Determine the (X, Y) coordinate at the center of the cell enclosing the given text.  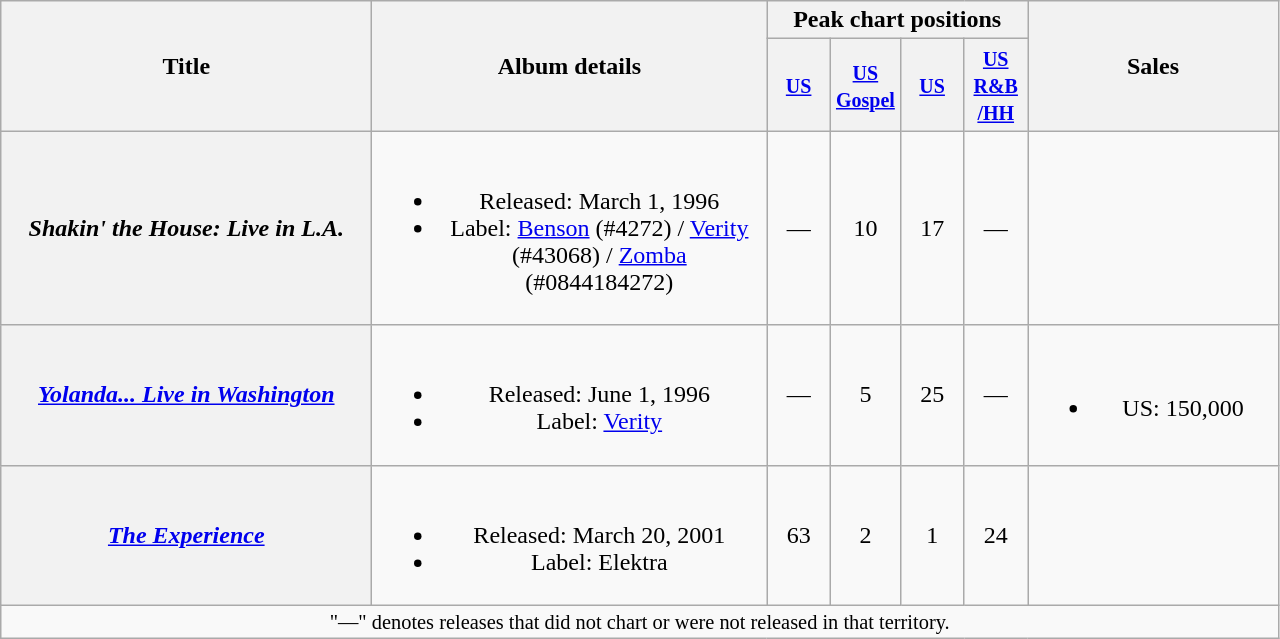
24 (996, 535)
1 (932, 535)
10 (865, 228)
"—" denotes releases that did not chart or were not released in that territory. (640, 622)
The Experience (186, 535)
Shakin' the House: Live in L.A. (186, 228)
2 (865, 535)
Title (186, 66)
17 (932, 228)
63 (799, 535)
Released: June 1, 1996Label: Verity (570, 395)
Yolanda... Live in Washington (186, 395)
Released: March 20, 2001Label: Elektra (570, 535)
US Gospel (865, 85)
Peak chart positions (898, 20)
Released: March 1, 1996Label: Benson (#4272) / Verity (#43068) / Zomba (#0844184272) (570, 228)
5 (865, 395)
Album details (570, 66)
USR&B/HH (996, 85)
25 (932, 395)
Sales (1154, 66)
US: 150,000 (1154, 395)
